Provide the [X, Y] coordinate of the cell's center where the given text is located.  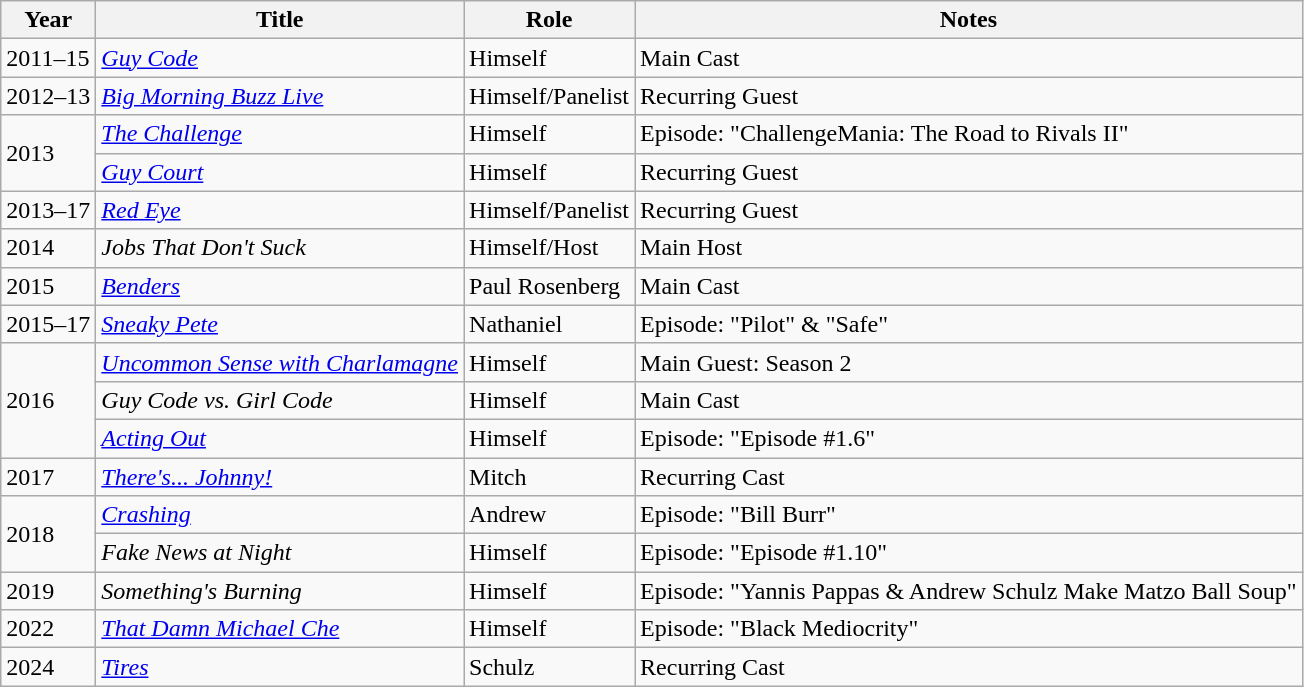
Schulz [550, 667]
That Damn Michael Che [280, 629]
Guy Code vs. Girl Code [280, 400]
Crashing [280, 515]
Episode: "Yannis Pappas & Andrew Schulz Make Matzo Ball Soup" [969, 591]
Episode: "Episode #1.6" [969, 438]
Guy Code [280, 58]
Jobs That Don't Suck [280, 248]
2024 [48, 667]
Acting Out [280, 438]
Notes [969, 20]
Nathaniel [550, 324]
2015–17 [48, 324]
Episode: "Episode #1.10" [969, 553]
Episode: "ChallengeMania: The Road to Rivals II" [969, 134]
Episode: "Pilot" & "Safe" [969, 324]
Main Host [969, 248]
Guy Court [280, 172]
2011–15 [48, 58]
Year [48, 20]
2013 [48, 153]
2017 [48, 477]
Role [550, 20]
Mitch [550, 477]
Andrew [550, 515]
2014 [48, 248]
Episode: "Black Mediocrity" [969, 629]
2015 [48, 286]
Episode: "Bill Burr" [969, 515]
Main Guest: Season 2 [969, 362]
There's... Johnny! [280, 477]
2016 [48, 400]
The Challenge [280, 134]
Big Morning Buzz Live [280, 96]
2013–17 [48, 210]
Benders [280, 286]
Paul Rosenberg [550, 286]
Tires [280, 667]
Something's Burning [280, 591]
Fake News at Night [280, 553]
2012–13 [48, 96]
2018 [48, 534]
Uncommon Sense with Charlamagne [280, 362]
Himself/Host [550, 248]
2022 [48, 629]
Red Eye [280, 210]
Sneaky Pete [280, 324]
Title [280, 20]
2019 [48, 591]
